Output the [X, Y] coordinate of the center of the cell containing the given text.  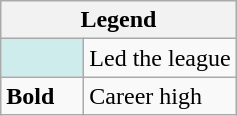
Career high [160, 96]
Led the league [160, 58]
Legend [118, 20]
Bold [42, 96]
